Output the (X, Y) coordinate of the center of the cell containing the given text.  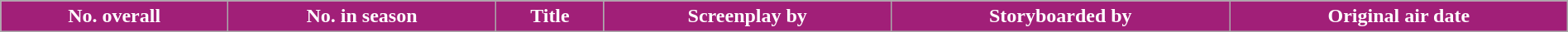
Screenplay by (748, 16)
Title (549, 16)
Storyboarded by (1060, 16)
No. overall (114, 16)
No. in season (361, 16)
Original air date (1398, 16)
